Return the (X, Y) coordinate for the center point of the cell that contains the specified text.  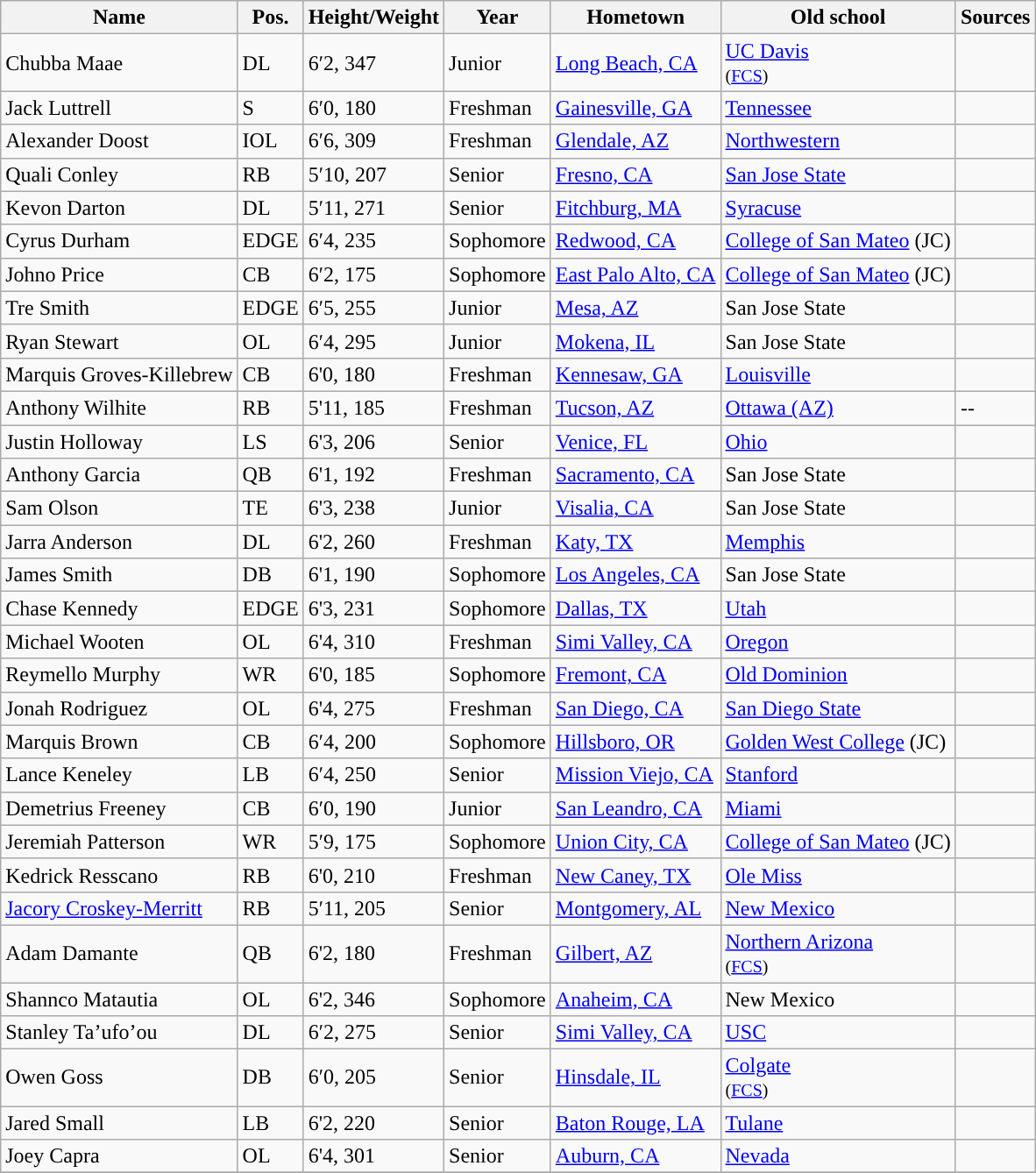
6′2, 275 (373, 1033)
S (270, 108)
Kennesaw, GA (635, 374)
Alexander Doost (119, 141)
Ole Miss (838, 875)
Sources (996, 18)
Gilbert, AZ (635, 954)
Sam Olson (119, 508)
Baton Rouge, LA (635, 1123)
5'11, 185 (373, 408)
6′4, 200 (373, 742)
Gainesville, GA (635, 108)
6'2, 260 (373, 542)
Louisville (838, 374)
Northern Arizona(FCS) (838, 954)
San Diego State (838, 708)
Tucson, AZ (635, 408)
LS (270, 441)
6′4, 235 (373, 241)
Jared Small (119, 1123)
San Leandro, CA (635, 808)
6'1, 192 (373, 475)
6'4, 275 (373, 708)
IOL (270, 141)
Tre Smith (119, 308)
5′9, 175 (373, 842)
Anaheim, CA (635, 999)
6′2, 175 (373, 274)
Kevon Darton (119, 208)
Fitchburg, MA (635, 208)
Tennessee (838, 108)
Golden West College (JC) (838, 742)
Chase Kennedy (119, 608)
Jack Luttrell (119, 108)
Jacory Croskey-Merritt (119, 908)
Reymello Murphy (119, 675)
Dallas, TX (635, 608)
Jarra Anderson (119, 542)
6′5, 255 (373, 308)
6'0, 185 (373, 675)
6'4, 310 (373, 642)
Michael Wooten (119, 642)
6'0, 210 (373, 875)
New Caney, TX (635, 875)
Stanford (838, 775)
Adam Damante (119, 954)
Hometown (635, 18)
Northwestern (838, 141)
Owen Goss (119, 1078)
Justin Holloway (119, 441)
6'2, 346 (373, 999)
Ohio (838, 441)
6′0, 180 (373, 108)
Redwood, CA (635, 241)
5′11, 271 (373, 208)
Ryan Stewart (119, 341)
Sacramento, CA (635, 475)
Jeremiah Patterson (119, 842)
6′0, 205 (373, 1078)
Mission Viejo, CA (635, 775)
Marquis Brown (119, 742)
6'3, 238 (373, 508)
6'2, 220 (373, 1123)
Mokena, IL (635, 341)
Nevada (838, 1156)
6′4, 295 (373, 341)
Kedrick Resscano (119, 875)
Ottawa (AZ) (838, 408)
Chubba Maae (119, 63)
Demetrius Freeney (119, 808)
6'4, 301 (373, 1156)
James Smith (119, 575)
East Palo Alto, CA (635, 274)
Syracuse (838, 208)
Venice, FL (635, 441)
UC Davis(FCS) (838, 63)
Johno Price (119, 274)
Jonah Rodriguez (119, 708)
TE (270, 508)
Quali Conley (119, 174)
Pos. (270, 18)
6′6, 309 (373, 141)
6'1, 190 (373, 575)
Long Beach, CA (635, 63)
Auburn, CA (635, 1156)
USC (838, 1033)
Hillsboro, OR (635, 742)
Marquis Groves-Killebrew (119, 374)
Hinsdale, IL (635, 1078)
Tulane (838, 1123)
5′10, 207 (373, 174)
Visalia, CA (635, 508)
Cyrus Durham (119, 241)
Los Angeles, CA (635, 575)
Name (119, 18)
Colgate(FCS) (838, 1078)
Lance Keneley (119, 775)
5′11, 205 (373, 908)
Utah (838, 608)
Glendale, AZ (635, 141)
6′2, 347 (373, 63)
Katy, TX (635, 542)
Anthony Wilhite (119, 408)
Old school (838, 18)
Year (498, 18)
Height/Weight (373, 18)
Mesa, AZ (635, 308)
Stanley Ta’ufo’ou (119, 1033)
6'3, 231 (373, 608)
Memphis (838, 542)
6'3, 206 (373, 441)
Montgomery, AL (635, 908)
Fresno, CA (635, 174)
Anthony Garcia (119, 475)
Oregon (838, 642)
Old Dominion (838, 675)
Shannco Matautia (119, 999)
-- (996, 408)
Miami (838, 808)
6′4, 250 (373, 775)
San Diego, CA (635, 708)
6'0, 180 (373, 374)
Joey Capra (119, 1156)
Union City, CA (635, 842)
Fremont, CA (635, 675)
6'2, 180 (373, 954)
6′0, 190 (373, 808)
